From the cell containing the given text, extract its center point as (x, y) coordinate. 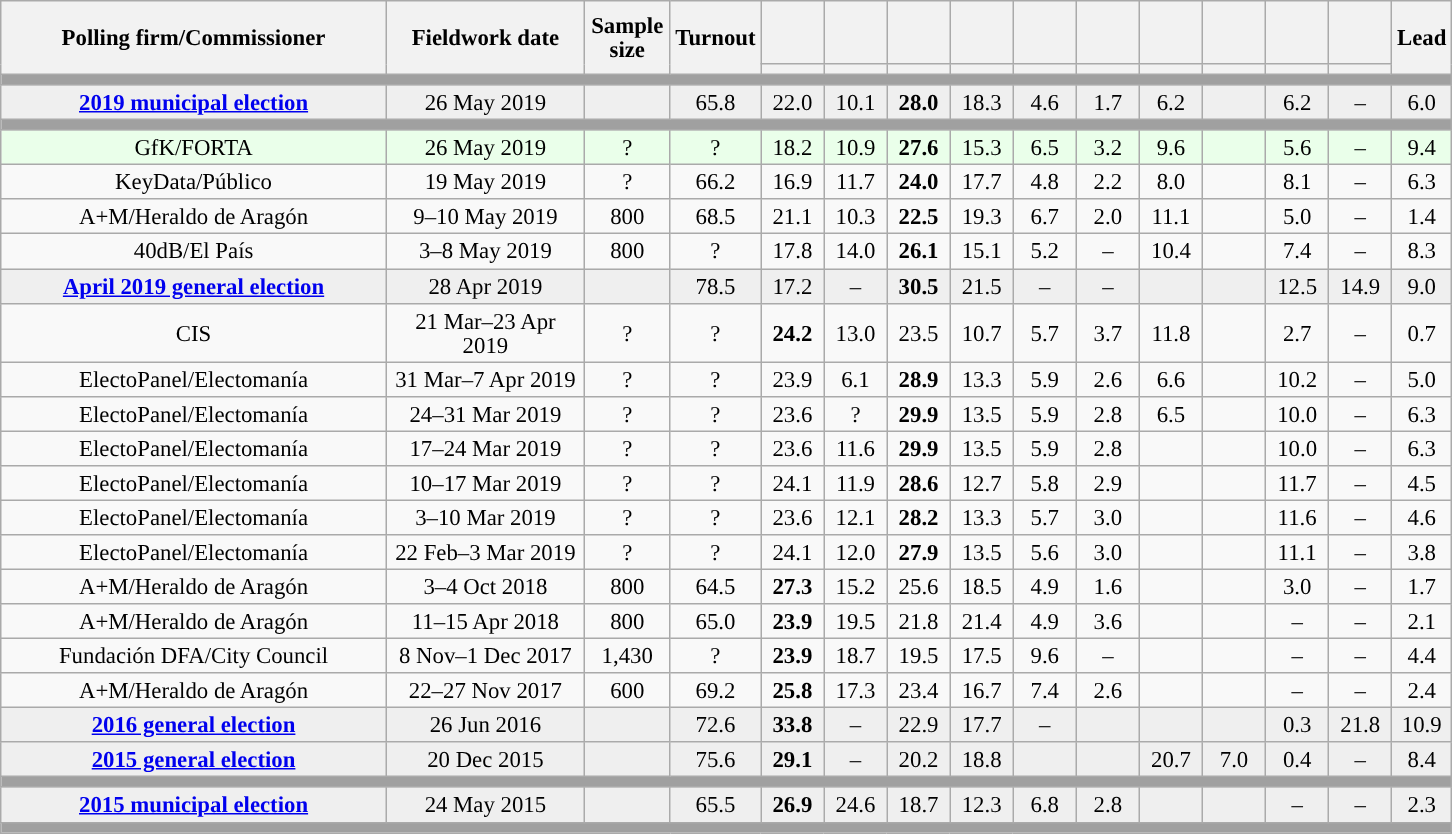
3.2 (1108, 148)
1.4 (1422, 218)
10–17 Mar 2019 (485, 484)
75.6 (716, 760)
11.8 (1170, 332)
6.6 (1170, 380)
28.9 (918, 380)
24.6 (856, 806)
6.1 (856, 380)
17.8 (792, 252)
CIS (194, 332)
29.1 (792, 760)
19 May 2019 (485, 182)
9.4 (1422, 148)
3–8 May 2019 (485, 252)
14.0 (856, 252)
10.3 (856, 218)
2016 general election (194, 726)
4.8 (1044, 182)
27.6 (918, 148)
12.0 (856, 552)
16.7 (982, 690)
26 Jun 2016 (485, 726)
6.8 (1044, 806)
22.5 (918, 218)
24.0 (918, 182)
12.5 (1298, 286)
17.3 (856, 690)
7.0 (1234, 760)
8.4 (1422, 760)
68.5 (716, 218)
17.5 (982, 656)
0.7 (1422, 332)
6.7 (1044, 218)
11–15 Apr 2018 (485, 622)
10.2 (1298, 380)
8.0 (1170, 182)
21.4 (982, 622)
64.5 (716, 586)
24.2 (792, 332)
23.5 (918, 332)
28.2 (918, 518)
3.8 (1422, 552)
14.9 (1360, 286)
2.7 (1298, 332)
18.2 (792, 148)
2.1 (1422, 622)
3.7 (1108, 332)
12.7 (982, 484)
25.8 (792, 690)
4.5 (1422, 484)
KeyData/Público (194, 182)
69.2 (716, 690)
28.0 (918, 102)
27.9 (918, 552)
15.2 (856, 586)
13.0 (856, 332)
10.7 (982, 332)
22.9 (918, 726)
2015 municipal election (194, 806)
Fieldwork date (485, 38)
20 Dec 2015 (485, 760)
18.3 (982, 102)
22 Feb–3 Mar 2019 (485, 552)
12.3 (982, 806)
15.3 (982, 148)
1,430 (627, 656)
30.5 (918, 286)
17.2 (792, 286)
18.5 (982, 586)
16.9 (792, 182)
5.2 (1044, 252)
Lead (1422, 38)
6.0 (1422, 102)
April 2019 general election (194, 286)
0.4 (1298, 760)
28 Apr 2019 (485, 286)
2019 municipal election (194, 102)
8.1 (1298, 182)
65.8 (716, 102)
18.8 (982, 760)
Fundación DFA/City Council (194, 656)
8 Nov–1 Dec 2017 (485, 656)
20.2 (918, 760)
10.4 (1170, 252)
3.6 (1108, 622)
12.1 (856, 518)
27.3 (792, 586)
66.2 (716, 182)
0.3 (1298, 726)
40dB/El País (194, 252)
GfK/FORTA (194, 148)
3–10 Mar 2019 (485, 518)
26.1 (918, 252)
21.5 (982, 286)
21.1 (792, 218)
Sample size (627, 38)
4.4 (1422, 656)
24–31 Mar 2019 (485, 414)
2015 general election (194, 760)
11.9 (856, 484)
33.8 (792, 726)
20.7 (1170, 760)
22.0 (792, 102)
23.4 (918, 690)
31 Mar–7 Apr 2019 (485, 380)
3–4 Oct 2018 (485, 586)
19.3 (982, 218)
1.6 (1108, 586)
9.0 (1422, 286)
21 Mar–23 Apr 2019 (485, 332)
26.9 (792, 806)
22–27 Nov 2017 (485, 690)
28.6 (918, 484)
600 (627, 690)
Turnout (716, 38)
9–10 May 2019 (485, 218)
65.0 (716, 622)
65.5 (716, 806)
10.1 (856, 102)
25.6 (918, 586)
72.6 (716, 726)
15.1 (982, 252)
2.0 (1108, 218)
78.5 (716, 286)
2.3 (1422, 806)
24 May 2015 (485, 806)
8.3 (1422, 252)
2.4 (1422, 690)
2.9 (1108, 484)
Polling firm/Commissioner (194, 38)
2.2 (1108, 182)
5.8 (1044, 484)
17–24 Mar 2019 (485, 448)
